Return the (x, y) coordinate for the center point of the cell that contains the specified text.  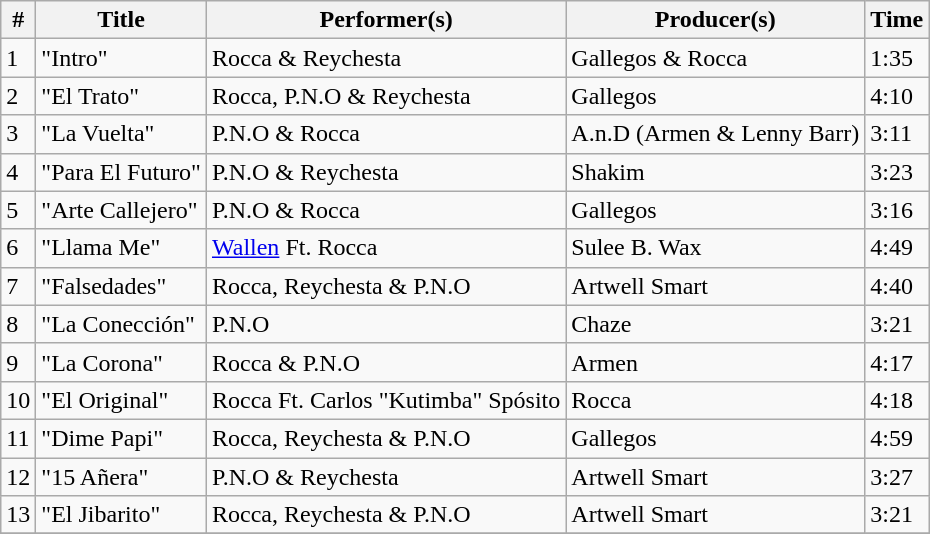
Title (122, 20)
2 (18, 96)
1 (18, 58)
Armen (716, 362)
4 (18, 172)
Gallegos & Rocca (716, 58)
"Falsedades" (122, 286)
"Intro" (122, 58)
Sulee B. Wax (716, 248)
Time (897, 20)
Rocca (716, 400)
4:10 (897, 96)
"Llama Me" (122, 248)
Rocca & P.N.O (386, 362)
Rocca Ft. Carlos "Kutimba" Spósito (386, 400)
Shakim (716, 172)
Chaze (716, 324)
A.n.D (Armen & Lenny Barr) (716, 134)
"Dime Papi" (122, 438)
4:40 (897, 286)
8 (18, 324)
3:27 (897, 477)
3:16 (897, 210)
4:59 (897, 438)
Performer(s) (386, 20)
Rocca, P.N.O & Reychesta (386, 96)
4:18 (897, 400)
10 (18, 400)
3 (18, 134)
"El Original" (122, 400)
3:23 (897, 172)
"El Jibarito" (122, 515)
Rocca & Reychesta (386, 58)
5 (18, 210)
"Para El Futuro" (122, 172)
6 (18, 248)
# (18, 20)
"Arte Callejero" (122, 210)
"15 Añera" (122, 477)
13 (18, 515)
7 (18, 286)
1:35 (897, 58)
12 (18, 477)
Producer(s) (716, 20)
4:49 (897, 248)
"La Conección" (122, 324)
Wallen Ft. Rocca (386, 248)
11 (18, 438)
4:17 (897, 362)
"La Corona" (122, 362)
"El Trato" (122, 96)
3:11 (897, 134)
"La Vuelta" (122, 134)
P.N.O (386, 324)
9 (18, 362)
